From the cell containing the given text, extract its center point as (X, Y) coordinate. 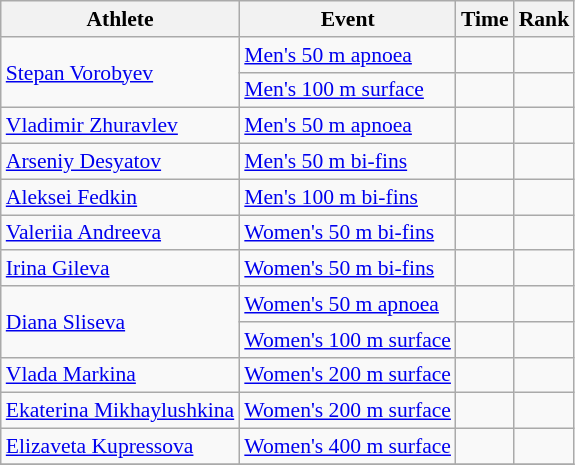
Women's 50 m apnoea (348, 304)
Stepan Vorobyev (120, 72)
Rank (544, 19)
Ekaterina Mikhaylushkina (120, 411)
Vladimir Zhuravlev (120, 126)
Elizaveta Kupressova (120, 447)
Irina Gileva (120, 269)
Women's 100 m surface (348, 340)
Event (348, 19)
Vlada Markina (120, 375)
Diana Sliseva (120, 322)
Athlete (120, 19)
Valeriia Andreeva (120, 233)
Aleksei Fedkin (120, 197)
Women's 400 m surface (348, 447)
Men's 50 m bi-fins (348, 162)
Men's 100 m bi-fins (348, 197)
Men's 100 m surface (348, 90)
Time (485, 19)
Arseniy Desyatov (120, 162)
